Extract the [x, y] coordinate from the center of the cell holding the provided text.  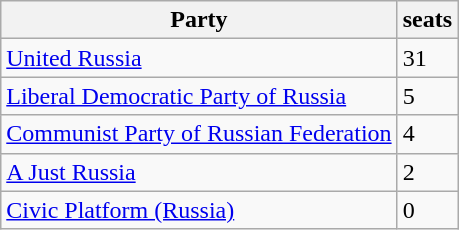
4 [427, 134]
Communist Party of Russian Federation [199, 134]
A Just Russia [199, 172]
0 [427, 210]
31 [427, 58]
seats [427, 20]
2 [427, 172]
Party [199, 20]
United Russia [199, 58]
Civic Platform (Russia) [199, 210]
Liberal Democratic Party of Russia [199, 96]
5 [427, 96]
